Return [X, Y] of the center of cell containing provided text 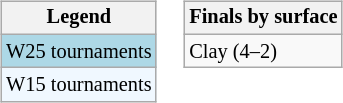
Clay (4–2) [263, 51]
Finals by surface [263, 18]
W25 tournaments [78, 51]
W15 tournaments [78, 85]
Legend [78, 18]
